From the cell containing the given text, extract its center point as [x, y] coordinate. 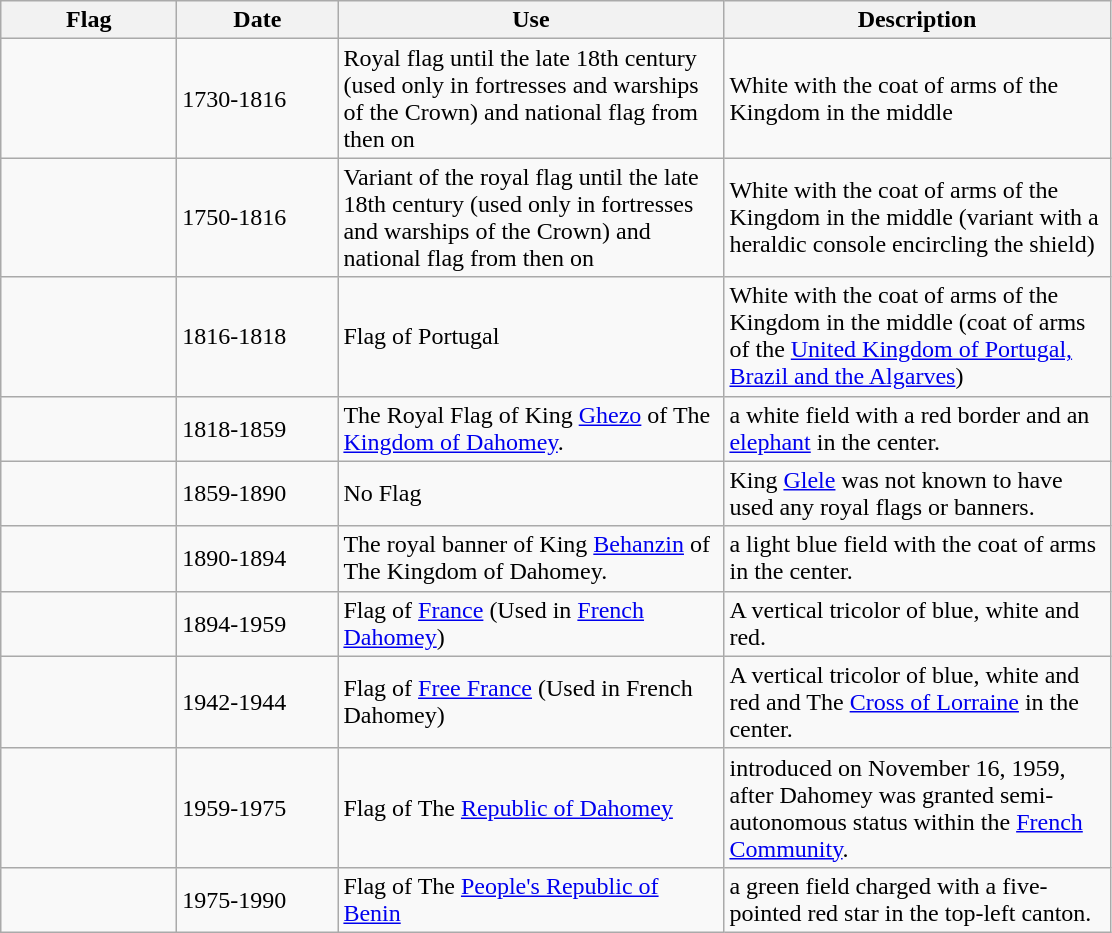
Flag of The People's Republic of Benin [531, 900]
a light blue field with the coat of arms in the center. [917, 558]
Flag of France (Used in French Dahomey) [531, 624]
No Flag [531, 494]
King Glele was not known to have used any royal flags or banners. [917, 494]
1959-1975 [258, 808]
Flag of Free France (Used in French Dahomey) [531, 702]
Use [531, 20]
1818-1859 [258, 428]
Flag of Portugal [531, 336]
1750-1816 [258, 218]
1890-1894 [258, 558]
White with the coat of arms of the Kingdom in the middle (variant with a heraldic console encircling the shield) [917, 218]
introduced on November 16, 1959, after Dahomey was granted semi-autonomous status within the French Community. [917, 808]
White with the coat of arms of the Kingdom in the middle (coat of arms of the United Kingdom of Portugal, Brazil and the Algarves) [917, 336]
1859-1890 [258, 494]
1816-1818 [258, 336]
A vertical tricolor of blue, white and red and The Cross of Lorraine in the center. [917, 702]
Royal flag until the late 18th century (used only in fortresses and warships of the Crown) and national flag from then on [531, 98]
Flag of The Republic of Dahomey [531, 808]
Description [917, 20]
Flag [89, 20]
a green field charged with a five-pointed red star in the top-left canton. [917, 900]
Date [258, 20]
White with the coat of arms of the Kingdom in the middle [917, 98]
Variant of the royal flag until the late 18th century (used only in fortresses and warships of the Crown) and national flag from then on [531, 218]
A vertical tricolor of blue, white and red. [917, 624]
1942-1944 [258, 702]
1894-1959 [258, 624]
1975-1990 [258, 900]
1730-1816 [258, 98]
The royal banner of King Behanzin of The Kingdom of Dahomey. [531, 558]
a white field with a red border and an elephant in the center. [917, 428]
The Royal Flag of King Ghezo of The Kingdom of Dahomey. [531, 428]
